Detect which cell encompasses the target text, then output its (x, y) center coordinate. 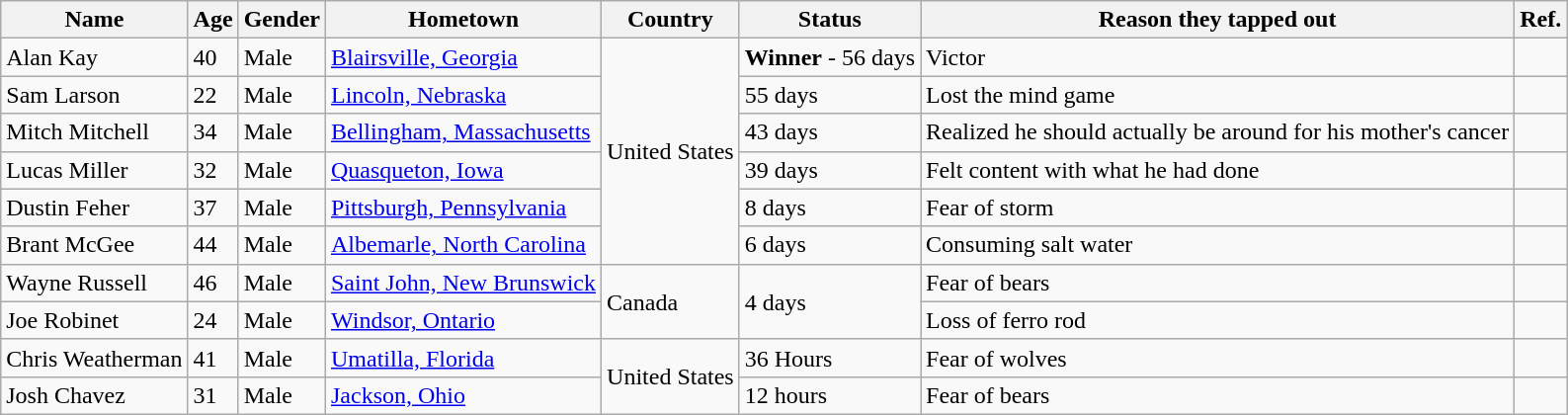
Lost the mind game (1217, 95)
Gender (282, 20)
Umatilla, Florida (462, 358)
36 Hours (830, 358)
Dustin Feher (95, 207)
Victor (1217, 57)
37 (213, 207)
Reason they tapped out (1217, 20)
44 (213, 245)
Chris Weatherman (95, 358)
Saint John, New Brunswick (462, 283)
41 (213, 358)
Fear of storm (1217, 207)
Name (95, 20)
Felt content with what he had done (1217, 170)
40 (213, 57)
Blairsville, Georgia (462, 57)
Bellingham, Massachusetts (462, 132)
Sam Larson (95, 95)
Jackson, Ohio (462, 395)
12 hours (830, 395)
6 days (830, 245)
Mitch Mitchell (95, 132)
Realized he should actually be around for his mother's cancer (1217, 132)
Status (830, 20)
39 days (830, 170)
Joe Robinet (95, 320)
Alan Kay (95, 57)
Fear of wolves (1217, 358)
Lincoln, Nebraska (462, 95)
46 (213, 283)
22 (213, 95)
43 days (830, 132)
34 (213, 132)
Quasqueton, Iowa (462, 170)
Pittsburgh, Pennsylvania (462, 207)
Hometown (462, 20)
Canada (671, 301)
Country (671, 20)
Wayne Russell (95, 283)
Josh Chavez (95, 395)
Ref. (1541, 20)
8 days (830, 207)
Brant McGee (95, 245)
4 days (830, 301)
Windsor, Ontario (462, 320)
Lucas Miller (95, 170)
Albemarle, North Carolina (462, 245)
Consuming salt water (1217, 245)
Loss of ferro rod (1217, 320)
31 (213, 395)
32 (213, 170)
Winner - 56 days (830, 57)
24 (213, 320)
Age (213, 20)
55 days (830, 95)
